Return [X, Y] of the center of cell containing provided text 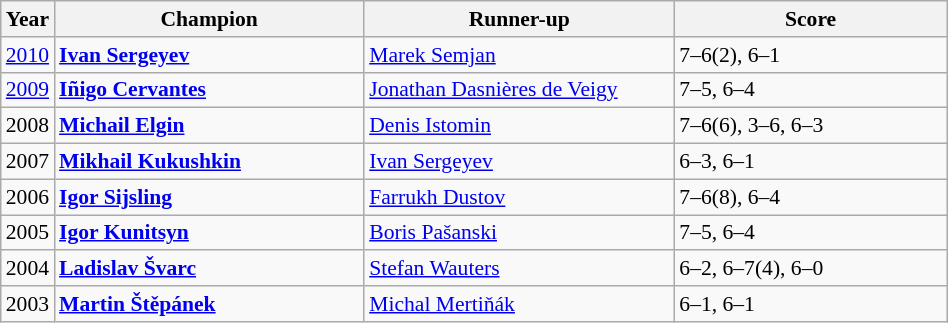
Michal Mertiňák [519, 304]
Boris Pašanski [519, 233]
Denis Istomin [519, 126]
2004 [28, 269]
2006 [28, 197]
Marek Semjan [519, 55]
7–6(8), 6–4 [810, 197]
Runner-up [519, 19]
2007 [28, 162]
7–6(6), 3–6, 6–3 [810, 126]
Ladislav Švarc [209, 269]
2005 [28, 233]
Stefan Wauters [519, 269]
6–2, 6–7(4), 6–0 [810, 269]
Champion [209, 19]
Mikhail Kukushkin [209, 162]
Score [810, 19]
2009 [28, 90]
2010 [28, 55]
6–3, 6–1 [810, 162]
Igor Kunitsyn [209, 233]
Michail Elgin [209, 126]
Iñigo Cervantes [209, 90]
7–6(2), 6–1 [810, 55]
Igor Sijsling [209, 197]
Farrukh Dustov [519, 197]
Martin Štěpánek [209, 304]
Jonathan Dasnières de Veigy [519, 90]
2008 [28, 126]
6–1, 6–1 [810, 304]
Year [28, 19]
2003 [28, 304]
